Scan for the cell matching the given text and deliver its (x, y) coordinate at center. 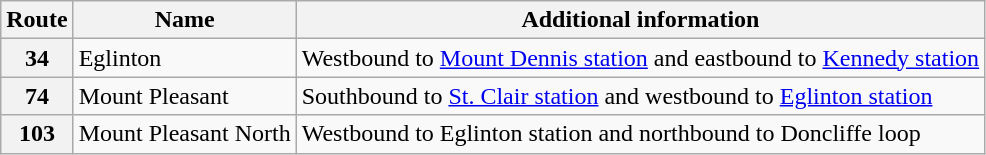
Eglinton (184, 58)
Southbound to St. Clair station and westbound to Eglinton station (640, 96)
74 (37, 96)
Name (184, 20)
Additional information (640, 20)
103 (37, 134)
Westbound to Eglinton station and northbound to Doncliffe loop (640, 134)
Mount Pleasant (184, 96)
Route (37, 20)
34 (37, 58)
Westbound to Mount Dennis station and eastbound to Kennedy station (640, 58)
Mount Pleasant North (184, 134)
